Search for the cell housing the specified text and yield its (x, y) center coordinate. 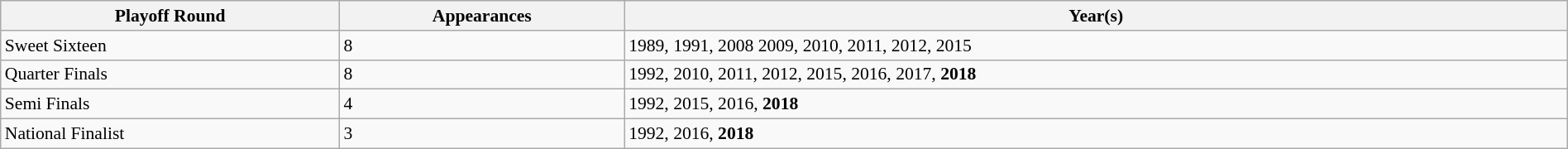
1992, 2015, 2016, 2018 (1096, 104)
Appearances (483, 16)
1992, 2010, 2011, 2012, 2015, 2016, 2017, 2018 (1096, 74)
National Finalist (170, 134)
1992, 2016, 2018 (1096, 134)
4 (483, 104)
1989, 1991, 2008 2009, 2010, 2011, 2012, 2015 (1096, 46)
Year(s) (1096, 16)
Sweet Sixteen (170, 46)
Quarter Finals (170, 74)
3 (483, 134)
Playoff Round (170, 16)
Semi Finals (170, 104)
